Identify which cell holds the provided text, then report its [X, Y] central coordinate. 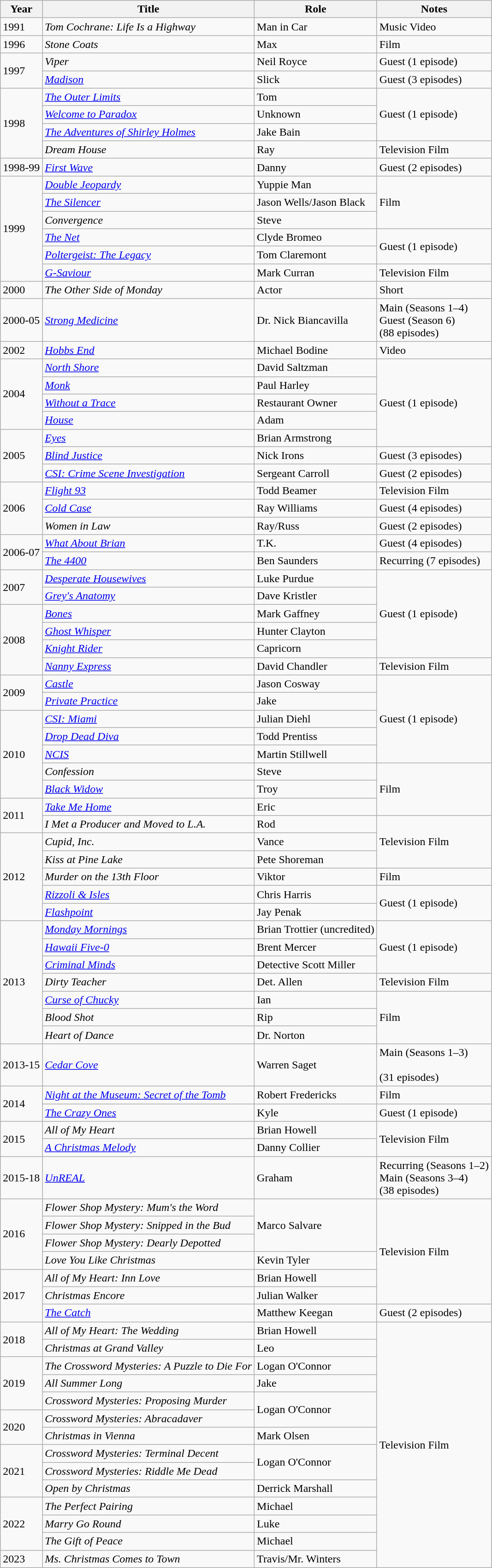
Flower Shop Mystery: Dearly Depotted [148, 1243]
1999 [21, 228]
Drop Dead Diva [148, 736]
Ms. Christmas Comes to Town [148, 1559]
Flower Shop Mystery: Mum's the Word [148, 1208]
2020 [21, 1427]
The Other Side of Monday [148, 290]
All of My Heart: Inn Love [148, 1278]
Tom Claremont [316, 255]
All of My Heart: The Wedding [148, 1330]
Kyle [316, 1112]
Troy [316, 789]
I Met a Producer and Moved to L.A. [148, 824]
Kevin Tyler [316, 1260]
Adam [316, 420]
Crossword Mysteries: Terminal Decent [148, 1454]
Black Widow [148, 789]
Det. Allen [316, 982]
Open by Christmas [148, 1489]
Strong Medicine [148, 320]
2015-18 [21, 1178]
Viktor [316, 877]
The Crossword Mysteries: A Puzzle to Die For [148, 1365]
Danny Collier [316, 1148]
Hawaii Five-0 [148, 947]
Madison [148, 79]
Monk [148, 385]
Flashpoint [148, 912]
Hobbs End [148, 350]
2017 [21, 1295]
Neil Royce [316, 62]
Main (Seasons 1–4) Guest (Season 6) (88 episodes) [434, 320]
Rizzoli & Isles [148, 894]
Eric [316, 807]
Travis/Mr. Winters [316, 1559]
Brian Armstrong [316, 438]
North Shore [148, 368]
Grey's Anatomy [148, 596]
2002 [21, 350]
Max [316, 44]
The 4400 [148, 561]
2000-05 [21, 320]
Jason Wells/Jason Black [316, 202]
Notes [434, 9]
Love You Like Christmas [148, 1260]
Main (Seasons 1–3) (31 episodes) [434, 1065]
Man in Car [316, 27]
2012 [21, 877]
The Crazy Ones [148, 1112]
Mark Olsen [316, 1436]
Ghost Whisper [148, 631]
Heart of Dance [148, 1035]
Cold Case [148, 508]
Blind Justice [148, 455]
1997 [21, 71]
Dr. Norton [316, 1035]
Criminal Minds [148, 965]
Cupid, Inc. [148, 842]
2010 [21, 754]
Ray [316, 149]
The Perfect Pairing [148, 1506]
The Net [148, 238]
2015 [21, 1139]
A Christmas Melody [148, 1148]
Mark Curran [316, 273]
Dave Kristler [316, 596]
Women in Law [148, 525]
The Outer Limits [148, 97]
The Silencer [148, 202]
House [148, 420]
2006 [21, 508]
2013 [21, 982]
Julian Diehl [316, 719]
Robert Fredericks [316, 1095]
Hunter Clayton [316, 631]
Take Me Home [148, 807]
Brian Trottier (uncredited) [316, 930]
Derrick Marshall [316, 1489]
Ben Saunders [316, 561]
Convergence [148, 220]
Poltergeist: The Legacy [148, 255]
CSI: Crime Scene Investigation [148, 473]
Recurring (Seasons 1–2) Main (Seasons 3–4) (38 episodes) [434, 1178]
CSI: Miami [148, 719]
2014 [21, 1103]
Private Practice [148, 701]
2019 [21, 1383]
Year [21, 9]
Stone Coats [148, 44]
The Gift of Peace [148, 1541]
Todd Prentiss [316, 736]
Murder on the 13th Floor [148, 877]
Desperate Housewives [148, 578]
Luke [316, 1524]
David Saltzman [316, 368]
David Chandler [316, 666]
Dr. Nick Biancavilla [316, 320]
Marco Salvare [316, 1225]
All Summer Long [148, 1383]
Cedar Cove [148, 1065]
The Catch [148, 1313]
1998 [21, 123]
Welcome to Paradox [148, 114]
Music Video [434, 27]
Mark Gaffney [316, 614]
Tom [316, 97]
Capricorn [316, 649]
Kiss at Pine Lake [148, 859]
Luke Purdue [316, 578]
Martin Stillwell [316, 754]
All of My Heart [148, 1130]
Chris Harris [316, 894]
2011 [21, 816]
2021 [21, 1471]
Eyes [148, 438]
Ian [316, 1000]
Ray/Russ [316, 525]
Nick Irons [316, 455]
Castle [148, 684]
Jay Penak [316, 912]
Crossword Mysteries: Proposing Murder [148, 1401]
Detective Scott Miller [316, 965]
Dream House [148, 149]
Title [148, 9]
Matthew Keegan [316, 1313]
1991 [21, 27]
T.K. [316, 543]
Flower Shop Mystery: Snipped in the Bud [148, 1225]
Nanny Express [148, 666]
UnREAL [148, 1178]
2018 [21, 1339]
Bones [148, 614]
Actor [316, 290]
Rod [316, 824]
First Wave [148, 167]
2006-07 [21, 552]
2005 [21, 455]
2004 [21, 394]
Clyde Bromeo [316, 238]
2000 [21, 290]
Brent Mercer [316, 947]
The Adventures of Shirley Holmes [148, 132]
Restaurant Owner [316, 403]
Flight 93 [148, 490]
Michael Bodine [316, 350]
Crossword Mysteries: Abracadaver [148, 1419]
Double Jeopardy [148, 185]
Without a Trace [148, 403]
Monday Mornings [148, 930]
Christmas at Grand Valley [148, 1348]
2009 [21, 692]
Danny [316, 167]
Recurring (7 episodes) [434, 561]
Jason Cosway [316, 684]
Dirty Teacher [148, 982]
Night at the Museum: Secret of the Tomb [148, 1095]
2008 [21, 640]
1998-99 [21, 167]
Ray Williams [316, 508]
Tom Cochrane: Life Is a Highway [148, 27]
Graham [316, 1178]
Rip [316, 1017]
Pete Shoreman [316, 859]
Video [434, 350]
1996 [21, 44]
Julian Walker [316, 1295]
Sergeant Carroll [316, 473]
G-Saviour [148, 273]
Christmas in Vienna [148, 1436]
Knight Rider [148, 649]
Jake Bain [316, 132]
2007 [21, 587]
Todd Beamer [316, 490]
Paul Harley [316, 385]
Role [316, 9]
Slick [316, 79]
2023 [21, 1559]
Unknown [316, 114]
What About Brian [148, 543]
Warren Saget [316, 1065]
NCIS [148, 754]
Christmas Encore [148, 1295]
Curse of Chucky [148, 1000]
2013-15 [21, 1065]
Marry Go Round [148, 1524]
Leo [316, 1348]
Blood Shot [148, 1017]
Confession [148, 771]
2022 [21, 1524]
2016 [21, 1234]
Viper [148, 62]
Yuppie Man [316, 185]
Crossword Mysteries: Riddle Me Dead [148, 1471]
Short [434, 290]
Vance [316, 842]
